Return the (X, Y) coordinate for the center point of the cell that contains the specified text.  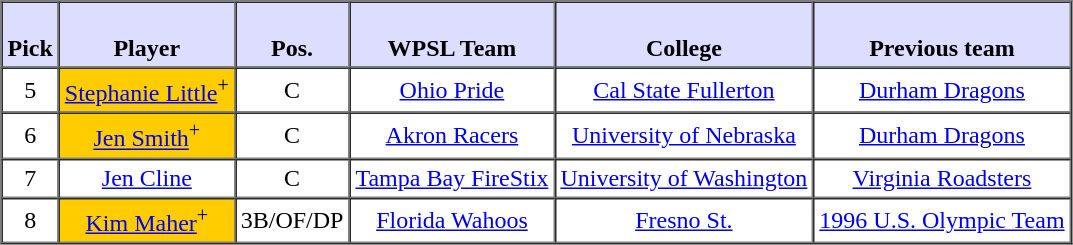
Previous team (942, 35)
Fresno St. (684, 220)
WPSL Team (452, 35)
Kim Maher+ (147, 220)
Cal State Fullerton (684, 90)
Tampa Bay FireStix (452, 178)
University of Washington (684, 178)
Jen Smith+ (147, 136)
Stephanie Little+ (147, 90)
1996 U.S. Olympic Team (942, 220)
3B/OF/DP (292, 220)
Pick (30, 35)
5 (30, 90)
7 (30, 178)
Pos. (292, 35)
College (684, 35)
University of Nebraska (684, 136)
Florida Wahoos (452, 220)
Player (147, 35)
8 (30, 220)
Virginia Roadsters (942, 178)
Akron Racers (452, 136)
Ohio Pride (452, 90)
6 (30, 136)
Jen Cline (147, 178)
